Identify which cell holds the provided text, then report its (x, y) central coordinate. 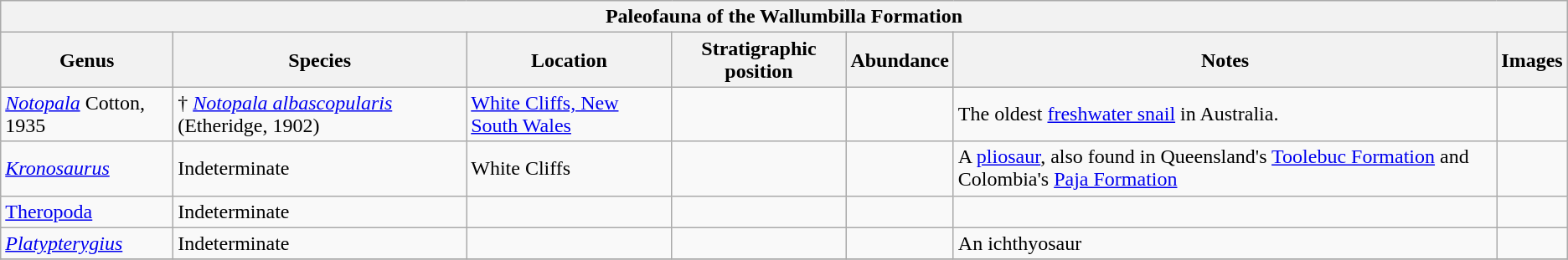
Theropoda (87, 212)
A pliosaur, also found in Queensland's Toolebuc Formation and Colombia's Paja Formation (1225, 169)
Platypterygius (87, 243)
Notes (1225, 60)
Stratigraphic position (759, 60)
An ichthyosaur (1225, 243)
Images (1532, 60)
† Notopala albascopularis (Etheridge, 1902) (320, 114)
Paleofauna of the Wallumbilla Formation (784, 17)
Notopala Cotton, 1935 (87, 114)
Genus (87, 60)
White Cliffs (570, 169)
Abundance (900, 60)
The oldest freshwater snail in Australia. (1225, 114)
Kronosaurus (87, 169)
Location (570, 60)
White Cliffs, New South Wales (570, 114)
Species (320, 60)
